Identify which cell holds the provided text, then report its [x, y] central coordinate. 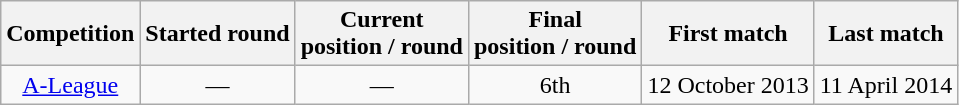
Started round [218, 34]
6th [554, 85]
First match [728, 34]
12 October 2013 [728, 85]
A-League [70, 85]
11 April 2014 [886, 85]
Current position / round [382, 34]
Last match [886, 34]
Competition [70, 34]
Final position / round [554, 34]
